Return (X, Y) of the center of cell containing provided text 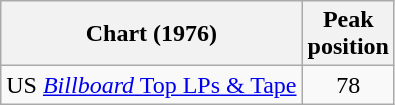
US Billboard Top LPs & Tape (152, 85)
78 (348, 85)
Chart (1976) (152, 34)
Peakposition (348, 34)
